Output the (x, y) coordinate of the center of the cell containing the given text.  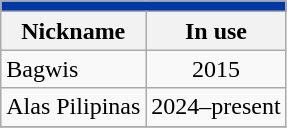
2024–present (216, 107)
Bagwis (74, 69)
Nickname (74, 31)
In use (216, 31)
2015 (216, 69)
Alas Pilipinas (74, 107)
